Return (x, y) of the center of cell containing provided text 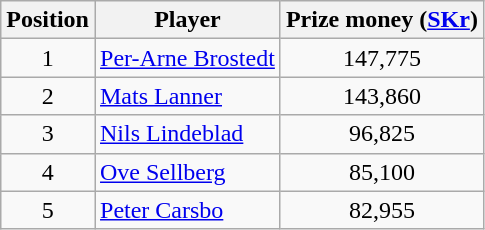
85,100 (382, 172)
Ove Sellberg (187, 172)
Peter Carsbo (187, 210)
1 (48, 58)
Player (187, 20)
5 (48, 210)
4 (48, 172)
Nils Lindeblad (187, 134)
Prize money (SKr) (382, 20)
82,955 (382, 210)
3 (48, 134)
96,825 (382, 134)
2 (48, 96)
Per-Arne Brostedt (187, 58)
147,775 (382, 58)
Position (48, 20)
143,860 (382, 96)
Mats Lanner (187, 96)
